From the cell containing the given text, extract its center point as [x, y] coordinate. 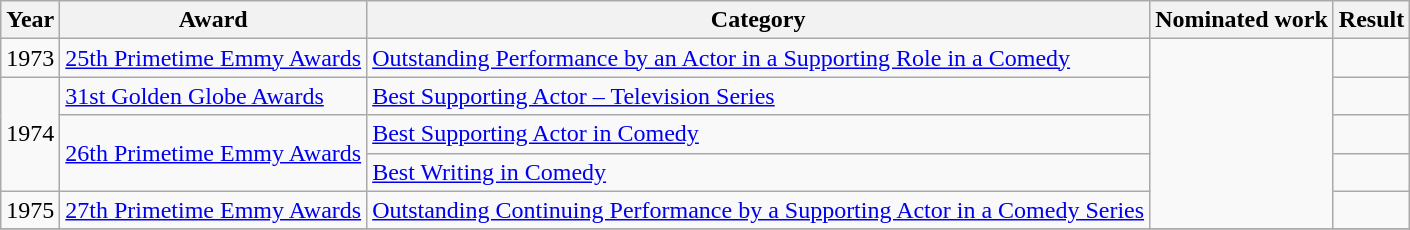
Nominated work [1242, 20]
27th Primetime Emmy Awards [214, 210]
1975 [30, 210]
Best Supporting Actor – Television Series [758, 96]
1974 [30, 134]
Result [1371, 20]
31st Golden Globe Awards [214, 96]
Year [30, 20]
1973 [30, 58]
Outstanding Performance by an Actor in a Supporting Role in a Comedy [758, 58]
26th Primetime Emmy Awards [214, 153]
Best Writing in Comedy [758, 172]
25th Primetime Emmy Awards [214, 58]
Category [758, 20]
Best Supporting Actor in Comedy [758, 134]
Outstanding Continuing Performance by a Supporting Actor in a Comedy Series [758, 210]
Award [214, 20]
